For the text-containing cell, return its midpoint in [x, y] coordinate format. 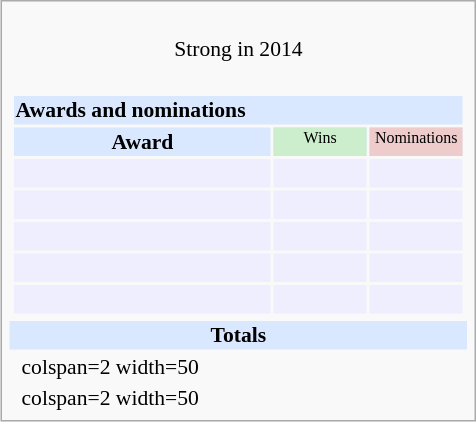
Strong in 2014 [239, 36]
Nominations [416, 141]
Wins [320, 141]
Awards and nominations Award Wins Nominations [239, 192]
Award [142, 141]
Awards and nominations [238, 110]
Totals [239, 335]
